Locate the cell with the specified text and output its [X, Y] center coordinate. 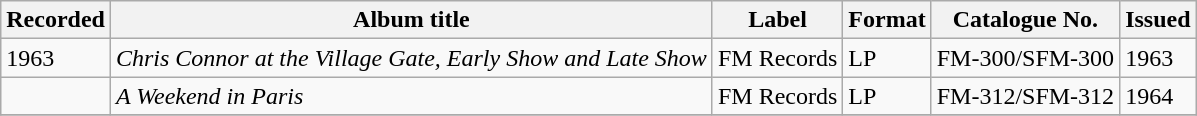
Recorded [56, 20]
FM-312/SFM-312 [1025, 96]
Chris Connor at the Village Gate, Early Show and Late Show [411, 58]
1964 [1158, 96]
Label [777, 20]
FM-300/SFM-300 [1025, 58]
Format [887, 20]
Album title [411, 20]
Catalogue No. [1025, 20]
A Weekend in Paris [411, 96]
Issued [1158, 20]
